Output the [X, Y] coordinate of the center of the cell containing the given text.  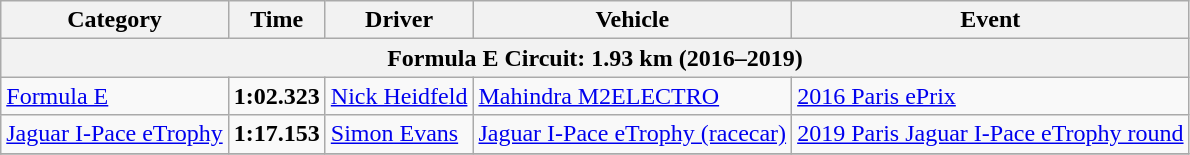
Formula E Circuit: 1.93 km (2016–2019) [595, 58]
Formula E [114, 96]
Simon Evans [399, 134]
1:17.153 [276, 134]
Mahindra M2ELECTRO [632, 96]
Category [114, 20]
Nick Heidfeld [399, 96]
2016 Paris ePrix [990, 96]
Vehicle [632, 20]
Event [990, 20]
Jaguar I-Pace eTrophy [114, 134]
Jaguar I-Pace eTrophy (racecar) [632, 134]
1:02.323 [276, 96]
Driver [399, 20]
Time [276, 20]
2019 Paris Jaguar I-Pace eTrophy round [990, 134]
